Find where the given text appears and provide that cell's center as (X, Y) coordinate. 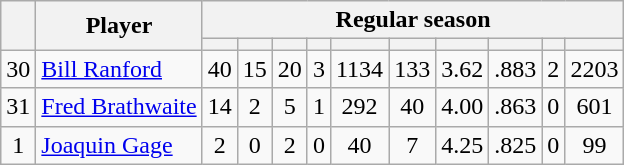
3.62 (462, 69)
Regular season (413, 20)
31 (18, 107)
Joaquin Gage (119, 145)
Player (119, 26)
.863 (516, 107)
Fred Brathwaite (119, 107)
4.00 (462, 107)
5 (290, 107)
7 (412, 145)
30 (18, 69)
1134 (359, 69)
.883 (516, 69)
601 (594, 107)
Bill Ranford (119, 69)
4.25 (462, 145)
99 (594, 145)
14 (220, 107)
.825 (516, 145)
20 (290, 69)
15 (254, 69)
292 (359, 107)
2203 (594, 69)
133 (412, 69)
3 (318, 69)
